Return (x, y) of the center of cell containing provided text 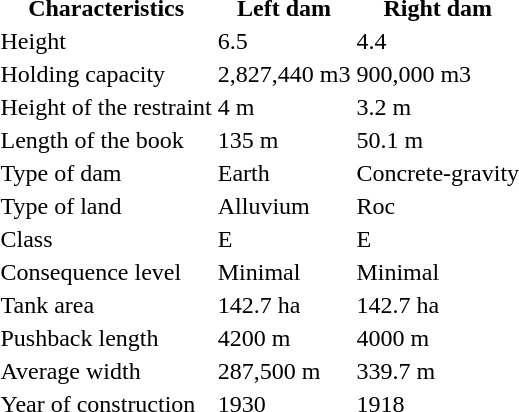
6.5 (284, 41)
Earth (284, 173)
Minimal (284, 272)
135 m (284, 140)
4200 m (284, 338)
Alluvium (284, 206)
142.7 ha (284, 305)
4 m (284, 107)
2,827,440 m3 (284, 74)
287,500 m (284, 371)
E (284, 239)
